Scan for the cell matching the given text and deliver its (x, y) coordinate at center. 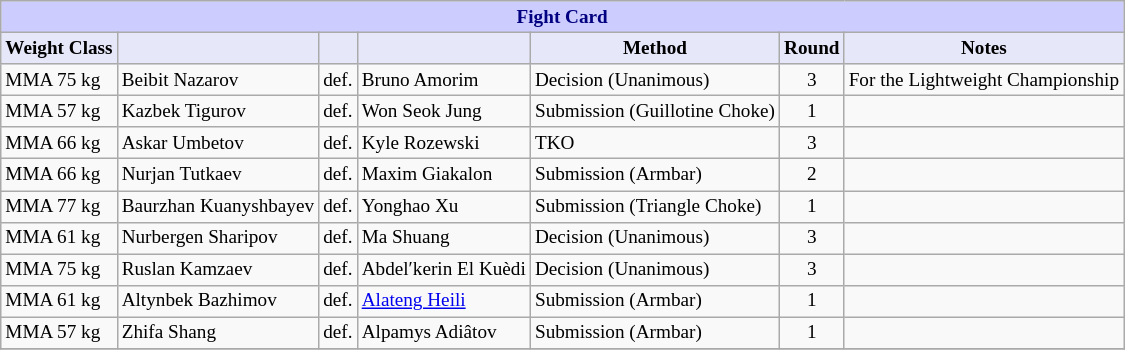
Kazbek Tigurov (218, 111)
Alateng Heili (444, 301)
Ruslan Kamzaev (218, 270)
Abdel′kerin El Kuèdi (444, 270)
Askar Umbetov (218, 143)
Yonghao Xu (444, 206)
Maxim Giakalon (444, 175)
Submission (Triangle Choke) (654, 206)
MMA 77 kg (59, 206)
2 (812, 175)
Baurzhan Kuanyshbayev (218, 206)
Altynbek Bazhimov (218, 301)
Submission (Guillotine Choke) (654, 111)
Won Seok Jung (444, 111)
Method (654, 48)
Ma Shuang (444, 238)
Notes (984, 48)
Nurbergen Sharipov (218, 238)
Round (812, 48)
Nurjan Tutkaev (218, 175)
For the Lightweight Championship (984, 80)
Zhifa Shang (218, 333)
TKO (654, 143)
Weight Class (59, 48)
Fight Card (562, 17)
Kyle Rozewski (444, 143)
Alpamys Adiâtov (444, 333)
Beibit Nazarov (218, 80)
Bruno Amorim (444, 80)
